Identify which cell holds the provided text, then report its [x, y] central coordinate. 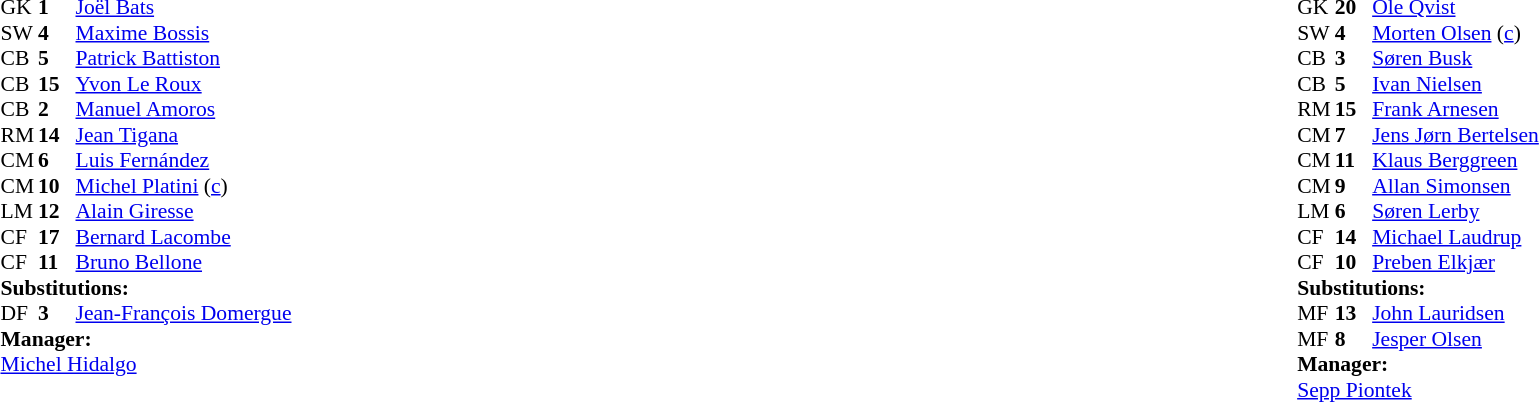
Frank Arnesen [1456, 109]
Michel Platini (c) [184, 186]
12 [57, 211]
Bruno Bellone [184, 263]
Preben Elkjær [1456, 263]
Bernard Lacombe [184, 237]
2 [57, 109]
Jean-François Domergue [184, 313]
Klaus Berggreen [1456, 161]
Morten Olsen (c) [1456, 33]
Luis Fernández [184, 161]
Maxime Bossis [184, 33]
John Lauridsen [1456, 313]
17 [57, 237]
Michael Laudrup [1456, 237]
Jean Tigana [184, 135]
Michel Hidalgo [146, 365]
7 [1354, 135]
Patrick Battiston [184, 59]
Søren Busk [1456, 59]
Jens Jørn Bertelsen [1456, 135]
Alain Giresse [184, 211]
Ivan Nielsen [1456, 84]
Søren Lerby [1456, 211]
13 [1354, 313]
Manuel Amoros [184, 109]
Jesper Olsen [1456, 339]
8 [1354, 339]
DF [19, 313]
Allan Simonsen [1456, 186]
Yvon Le Roux [184, 84]
9 [1354, 186]
